Provide the [x, y] coordinate of the cell's center where the given text is located.  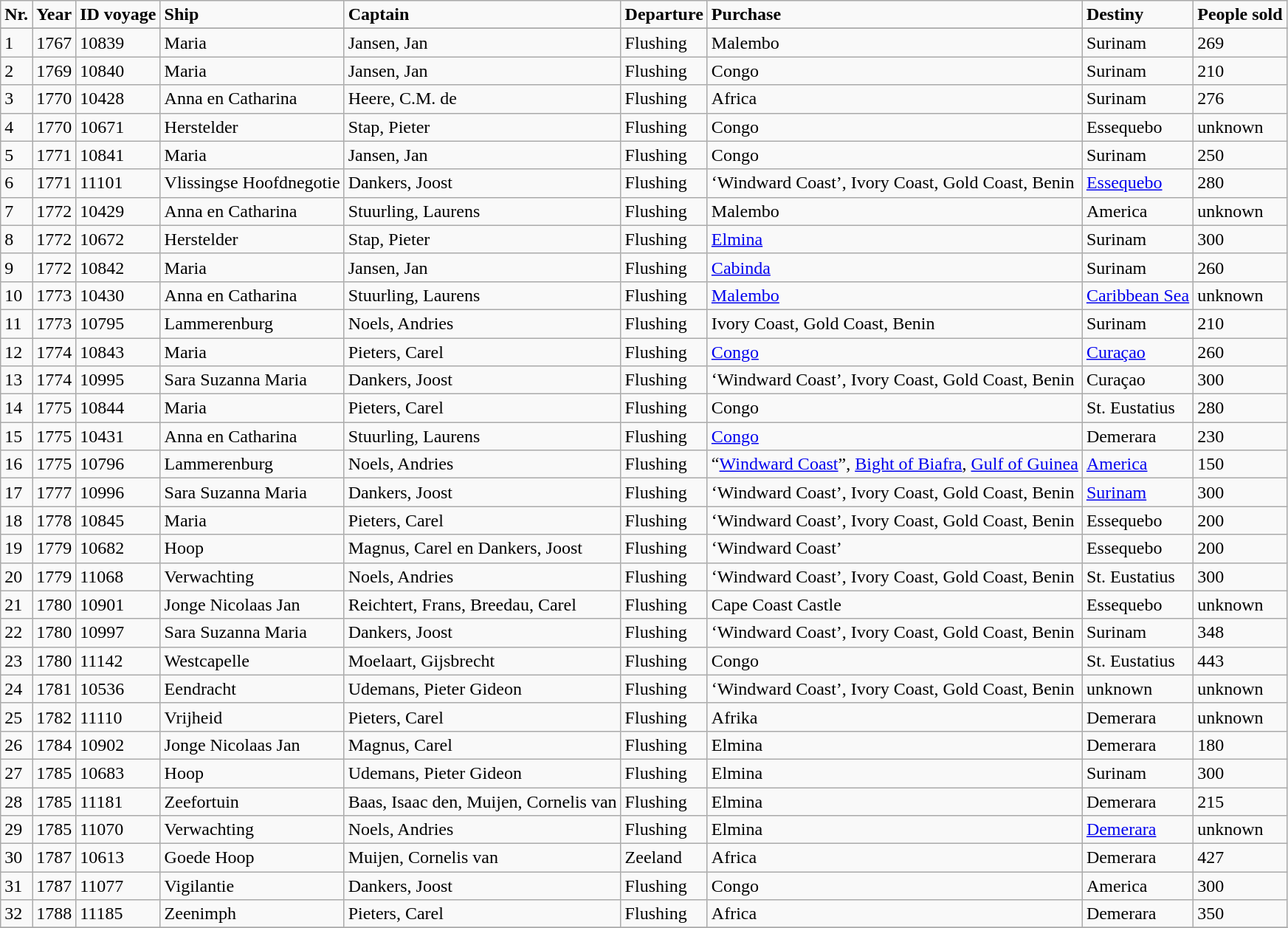
10430 [118, 295]
10682 [118, 549]
Zeenimph [252, 914]
26 [16, 745]
10536 [118, 689]
8 [16, 239]
‘Windward Coast’ [895, 549]
Purchase [895, 15]
24 [16, 689]
Vigilantie [252, 886]
19 [16, 549]
ID voyage [118, 15]
7 [16, 211]
Ivory Coast, Gold Coast, Benin [895, 323]
29 [16, 830]
Baas, Isaac den, Muijen, Cornelis van [483, 801]
Captain [483, 15]
10840 [118, 71]
1 [16, 43]
10672 [118, 239]
Vrijheid [252, 717]
23 [16, 661]
20 [16, 577]
11077 [118, 886]
Nr. [16, 15]
28 [16, 801]
10683 [118, 773]
Goede Hoop [252, 858]
Caribbean Sea [1137, 295]
4 [16, 127]
Westcapelle [252, 661]
2 [16, 71]
276 [1240, 99]
Departure [664, 15]
10844 [118, 408]
12 [16, 352]
10428 [118, 99]
11101 [118, 183]
10845 [118, 520]
Vlissingse Hoofdnegotie [252, 183]
Magnus, Carel [483, 745]
10795 [118, 323]
230 [1240, 436]
Muijen, Cornelis van [483, 858]
150 [1240, 464]
Cape Coast Castle [895, 605]
27 [16, 773]
215 [1240, 801]
5 [16, 155]
1767 [55, 43]
30 [16, 858]
10 [16, 295]
10901 [118, 605]
350 [1240, 914]
348 [1240, 633]
10839 [118, 43]
Destiny [1137, 15]
14 [16, 408]
10613 [118, 858]
Heere, C.M. de [483, 99]
3 [16, 99]
10671 [118, 127]
11142 [118, 661]
32 [16, 914]
1769 [55, 71]
11068 [118, 577]
10843 [118, 352]
15 [16, 436]
11185 [118, 914]
Eendracht [252, 689]
Magnus, Carel en Dankers, Joost [483, 549]
1781 [55, 689]
443 [1240, 661]
Moelaart, Gijsbrecht [483, 661]
“Windward Coast”, Bight of Biafra, Gulf of Guinea [895, 464]
9 [16, 267]
25 [16, 717]
10995 [118, 380]
427 [1240, 858]
6 [16, 183]
31 [16, 886]
1788 [55, 914]
10431 [118, 436]
10996 [118, 492]
10842 [118, 267]
11110 [118, 717]
Cabinda [895, 267]
18 [16, 520]
Zeefortuin [252, 801]
269 [1240, 43]
Afrika [895, 717]
1778 [55, 520]
Reichtert, Frans, Breedau, Carel [483, 605]
250 [1240, 155]
1782 [55, 717]
17 [16, 492]
21 [16, 605]
Ship [252, 15]
10997 [118, 633]
11 [16, 323]
11181 [118, 801]
11070 [118, 830]
Year [55, 15]
22 [16, 633]
1784 [55, 745]
10841 [118, 155]
13 [16, 380]
Zeeland [664, 858]
10796 [118, 464]
People sold [1240, 15]
10429 [118, 211]
10902 [118, 745]
16 [16, 464]
1777 [55, 492]
180 [1240, 745]
